Provide the [X, Y] coordinate of the cell's center where the given text is located.  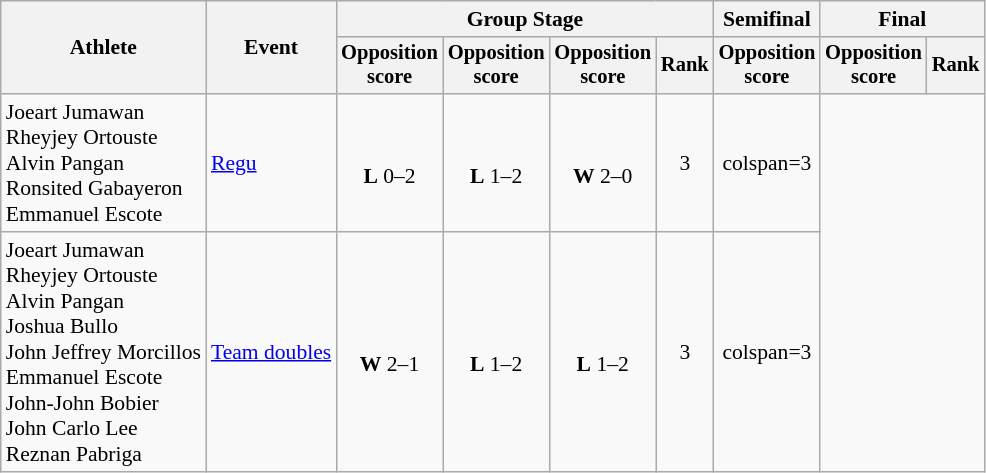
Event [271, 48]
Joeart JumawanRheyjey OrtousteAlvin PanganJoshua BulloJohn Jeffrey MorcillosEmmanuel EscoteJohn-John BobierJohn Carlo LeeReznan Pabriga [104, 352]
Regu [271, 163]
L 0–2 [390, 163]
W 2–1 [390, 352]
Group Stage [524, 19]
Joeart JumawanRheyjey OrtousteAlvin PanganRonsited GabayeronEmmanuel Escote [104, 163]
Semifinal [768, 19]
Final [902, 19]
W 2–0 [602, 163]
Team doubles [271, 352]
Athlete [104, 48]
